Detect which cell encompasses the target text, then output its [x, y] center coordinate. 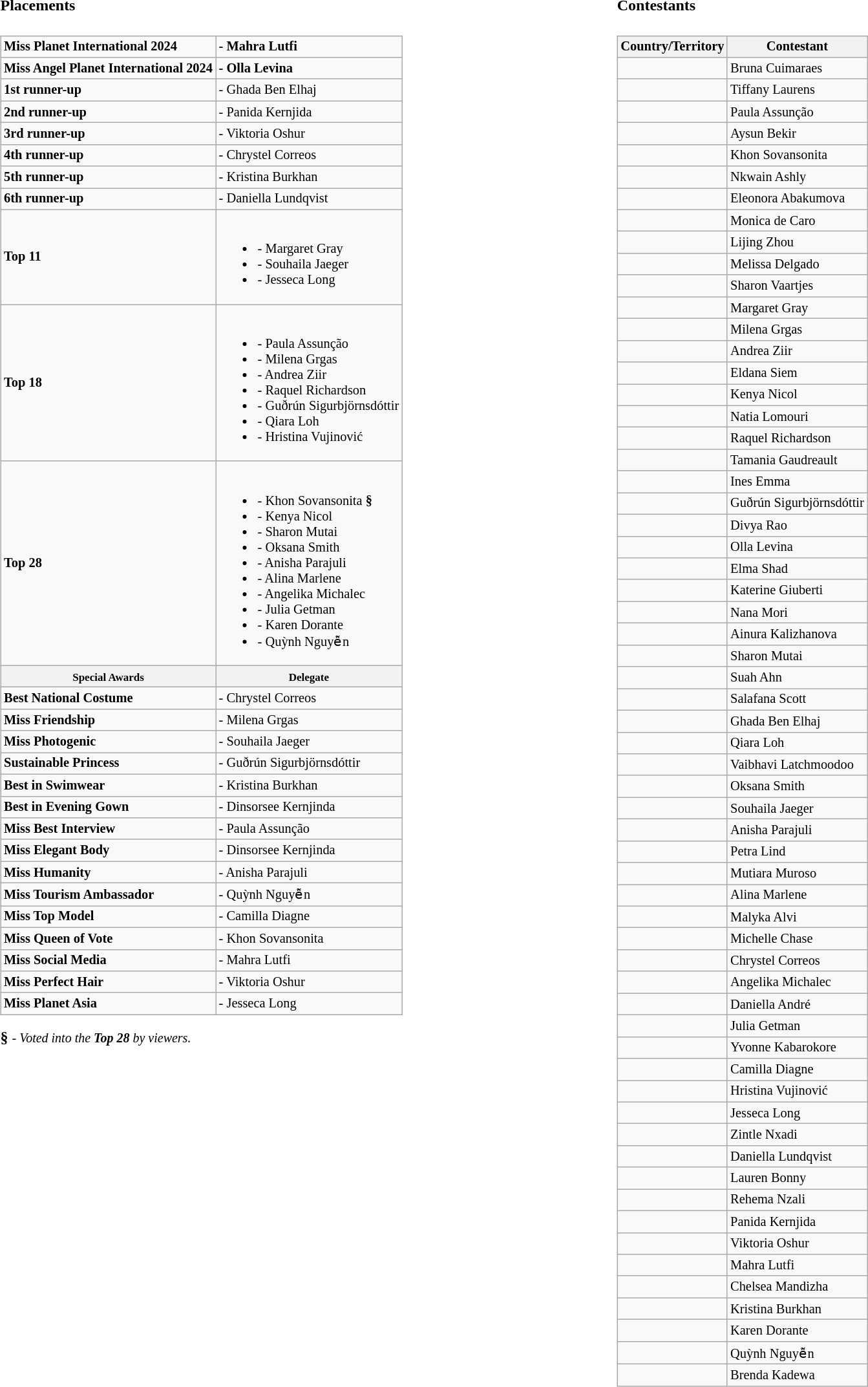
Top 28 [109, 563]
Margaret Gray [797, 308]
Zintle Nxadi [797, 1135]
Best in Evening Gown [109, 807]
Anisha Parajuli [797, 830]
Raquel Richardson [797, 438]
- Panida Kernjida [309, 112]
Top 11 [109, 257]
Chrystel Correos [797, 961]
- Paula Assunção - Milena Grgas - Andrea Ziir - Raquel Richardson - Guðrún Sigurbjörnsdóttir - Qiara Loh - Hristina Vujinović [309, 383]
Divya Rao [797, 525]
Quỳnh Nguyễn [797, 1353]
Hristina Vujinović [797, 1091]
4th runner-up [109, 155]
Nkwain Ashly [797, 177]
6th runner-up [109, 199]
Bruna Cuimaraes [797, 69]
Daniella André [797, 1004]
Miss Photogenic [109, 742]
- Olla Levina [309, 69]
Miss Planet International 2024 [109, 47]
Kristina Burkhan [797, 1309]
- Guðrún Sigurbjörnsdóttir [309, 764]
Petra Lind [797, 852]
Brenda Kadewa [797, 1375]
Lauren Bonny [797, 1178]
Souhaila Jaeger [797, 808]
- Anisha Parajuli [309, 872]
Ines Emma [797, 482]
Julia Getman [797, 1026]
Delegate [309, 676]
Miss Queen of Vote [109, 938]
Miss Angel Planet International 2024 [109, 69]
Viktoria Oshur [797, 1243]
Sharon Mutai [797, 656]
Oksana Smith [797, 786]
Paula Assunção [797, 112]
Jesseca Long [797, 1113]
Miss Top Model [109, 917]
Vaibhavi Latchmoodoo [797, 765]
Katerine Giuberti [797, 590]
- Ghada Ben Elhaj [309, 90]
Malyka Alvi [797, 917]
Aysun Bekir [797, 134]
Miss Best Interview [109, 829]
Guðrún Sigurbjörnsdóttir [797, 504]
Contestant [797, 47]
Karen Dorante [797, 1331]
Ghada Ben Elhaj [797, 721]
- Milena Grgas [309, 720]
Country/Territory [672, 47]
- Khon Sovansonita [309, 938]
Eldana Siem [797, 373]
Tiffany Laurens [797, 90]
Qiara Loh [797, 743]
2nd runner-up [109, 112]
Chelsea Mandizha [797, 1287]
Miss Perfect Hair [109, 982]
- Quỳnh Nguyễn [309, 895]
Salafana Scott [797, 700]
Miss Social Media [109, 960]
- Paula Assunção [309, 829]
Suah Ahn [797, 678]
1st runner-up [109, 90]
Camilla Diagne [797, 1070]
5th runner-up [109, 177]
Kenya Nicol [797, 395]
Elma Shad [797, 569]
Monica de Caro [797, 220]
Best in Swimwear [109, 785]
- Souhaila Jaeger [309, 742]
Miss Tourism Ambassador [109, 895]
Tamania Gaudreault [797, 460]
Mutiara Muroso [797, 874]
3rd runner-up [109, 134]
Ainura Kalizhanova [797, 634]
Miss Humanity [109, 872]
Andrea Ziir [797, 351]
Sharon Vaartjes [797, 286]
Khon Sovansonita [797, 155]
Eleonora Abakumova [797, 199]
Lijing Zhou [797, 242]
Sustainable Princess [109, 764]
Melissa Delgado [797, 264]
Top 18 [109, 383]
Natia Lomouri [797, 416]
- Jesseca Long [309, 1004]
Panida Kernjida [797, 1221]
Daniella Lundqvist [797, 1157]
Best National Costume [109, 698]
Nana Mori [797, 612]
- Margaret Gray - Souhaila Jaeger - Jesseca Long [309, 257]
Miss Elegant Body [109, 850]
Miss Friendship [109, 720]
- Camilla Diagne [309, 917]
Alina Marlene [797, 896]
Michelle Chase [797, 939]
Milena Grgas [797, 330]
Miss Planet Asia [109, 1004]
Olla Levina [797, 547]
- Daniella Lundqvist [309, 199]
Rehema Nzali [797, 1200]
Angelika Michalec [797, 982]
Mahra Lutfi [797, 1265]
Yvonne Kabarokore [797, 1048]
Special Awards [109, 676]
